Locate the cell with the specified text and output its (X, Y) center coordinate. 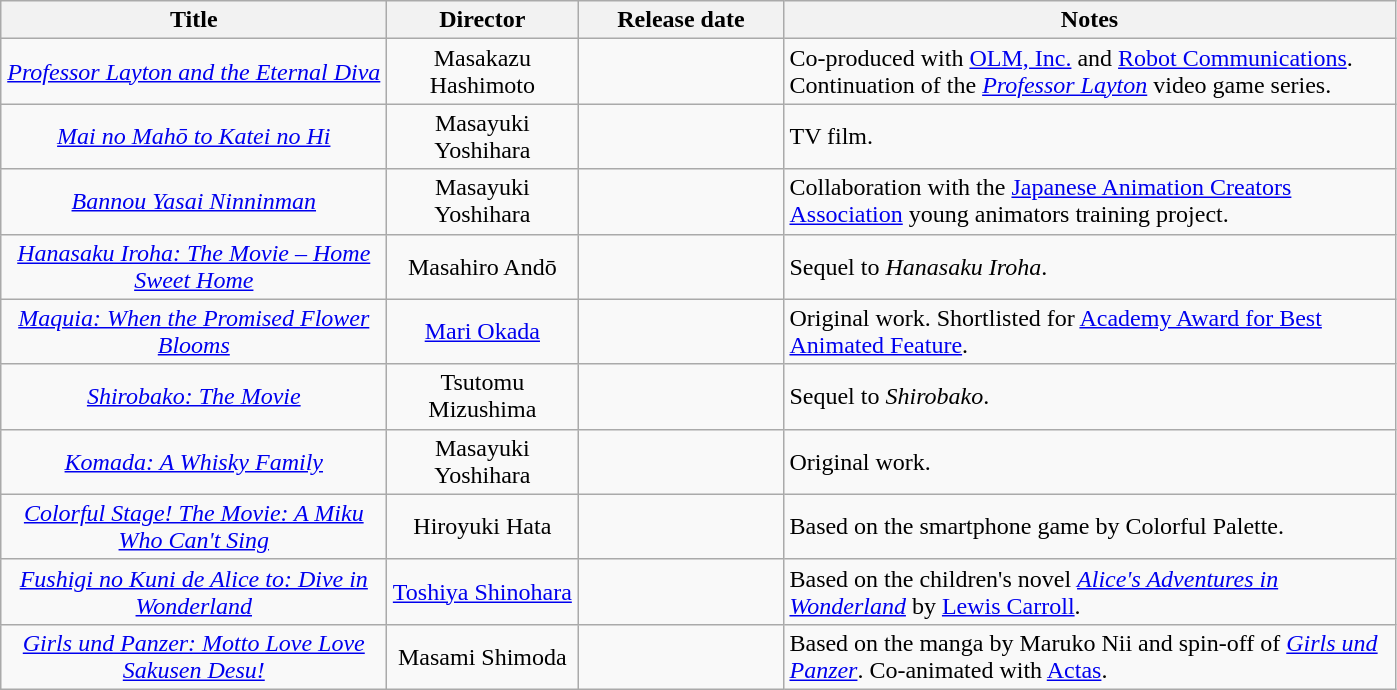
Based on the children's novel Alice's Adventures in Wonderland by Lewis Carroll. (1090, 592)
Masami Shimoda (482, 656)
Hiroyuki Hata (482, 526)
Colorful Stage! The Movie: A Miku Who Can't Sing (194, 526)
Original work. (1090, 462)
Based on the smartphone game by Colorful Palette. (1090, 526)
Girls und Panzer: Motto Love Love Sakusen Desu! (194, 656)
Komada: A Whisky Family (194, 462)
Bannou Yasai Ninninman (194, 202)
Title (194, 20)
Release date (681, 20)
Co-produced with OLM, Inc. and Robot Communications. Continuation of the Professor Layton video game series. (1090, 72)
TV film. (1090, 136)
Toshiya Shinohara (482, 592)
Mari Okada (482, 332)
Masakazu Hashimoto (482, 72)
Sequel to Hanasaku Iroha. (1090, 266)
Original work. Shortlisted for Academy Award for Best Animated Feature. (1090, 332)
Director (482, 20)
Fushigi no Kuni de Alice to: Dive in Wonderland (194, 592)
Masahiro Andō (482, 266)
Maquia: When the Promised Flower Blooms (194, 332)
Mai no Mahō to Katei no Hi (194, 136)
Hanasaku Iroha: The Movie – Home Sweet Home (194, 266)
Sequel to Shirobako. (1090, 396)
Tsutomu Mizushima (482, 396)
Notes (1090, 20)
Based on the manga by Maruko Nii and spin-off of Girls und Panzer. Co-animated with Actas. (1090, 656)
Professor Layton and the Eternal Diva (194, 72)
Shirobako: The Movie (194, 396)
Collaboration with the Japanese Animation Creators Association young animators training project. (1090, 202)
